Scan for the cell matching the given text and deliver its [x, y] coordinate at center. 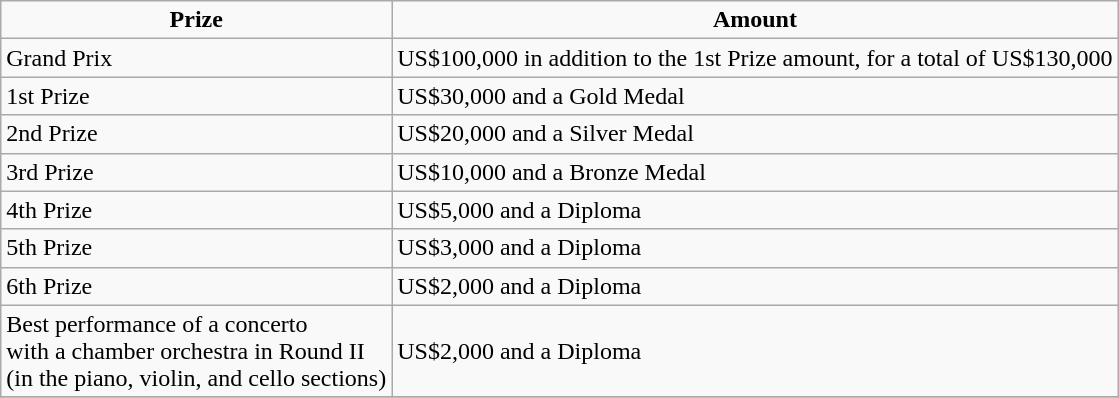
2nd Prize [196, 134]
US$5,000 and a Diploma [755, 210]
Prize [196, 20]
US$30,000 and a Gold Medal [755, 96]
US$10,000 and a Bronze Medal [755, 172]
6th Prize [196, 286]
Grand Prix [196, 58]
Amount [755, 20]
1st Prize [196, 96]
US$20,000 and a Silver Medal [755, 134]
US$100,000 in addition to the 1st Prize amount, for a total of US$130,000 [755, 58]
US$3,000 and a Diploma [755, 248]
5th Prize [196, 248]
3rd Prize [196, 172]
Best performance of a concerto with a chamber orchestra in Round II (in the piano, violin, and cello sections) [196, 351]
4th Prize [196, 210]
